Pinpoint the cell where the given text exists, returning its [x, y] midpoint coordinate. 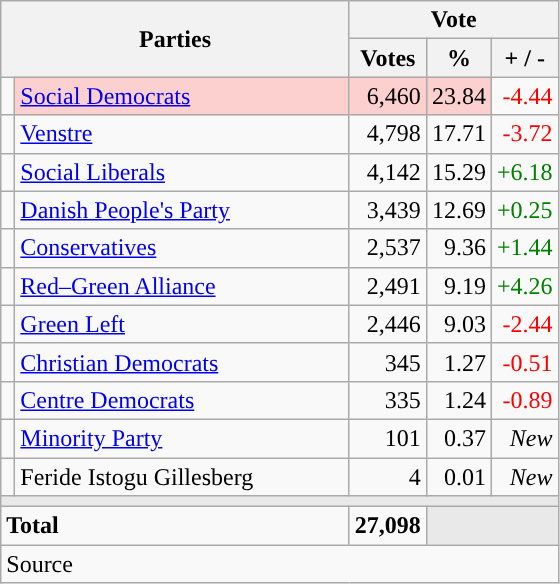
% [458, 58]
Vote [454, 20]
Green Left [182, 324]
Christian Democrats [182, 362]
-4.44 [524, 96]
Total [176, 526]
345 [388, 362]
-3.72 [524, 134]
+6.18 [524, 172]
0.37 [458, 438]
335 [388, 400]
Social Liberals [182, 172]
2,491 [388, 286]
Source [280, 564]
Social Democrats [182, 96]
Feride Istogu Gillesberg [182, 477]
4,142 [388, 172]
Minority Party [182, 438]
Venstre [182, 134]
15.29 [458, 172]
4,798 [388, 134]
Conservatives [182, 248]
9.03 [458, 324]
-2.44 [524, 324]
+ / - [524, 58]
+4.26 [524, 286]
Danish People's Party [182, 210]
+0.25 [524, 210]
17.71 [458, 134]
2,446 [388, 324]
3,439 [388, 210]
23.84 [458, 96]
101 [388, 438]
Parties [176, 39]
Red–Green Alliance [182, 286]
9.36 [458, 248]
-0.89 [524, 400]
-0.51 [524, 362]
9.19 [458, 286]
Centre Democrats [182, 400]
4 [388, 477]
1.27 [458, 362]
0.01 [458, 477]
1.24 [458, 400]
+1.44 [524, 248]
27,098 [388, 526]
6,460 [388, 96]
12.69 [458, 210]
2,537 [388, 248]
Votes [388, 58]
